Capture the cell that displays the provided text and extract its (X, Y) central coordinate. 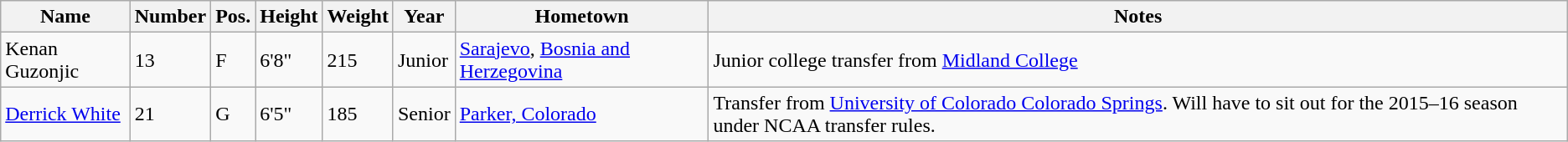
185 (358, 114)
13 (170, 60)
Year (424, 17)
Weight (358, 17)
G (233, 114)
Height (289, 17)
Sarajevo, Bosnia and Herzegovina (581, 60)
Junior (424, 60)
6'5" (289, 114)
6'8" (289, 60)
Hometown (581, 17)
Senior (424, 114)
Derrick White (65, 114)
Number (170, 17)
215 (358, 60)
Name (65, 17)
Pos. (233, 17)
Kenan Guzonjic (65, 60)
21 (170, 114)
Junior college transfer from Midland College (1137, 60)
Parker, Colorado (581, 114)
Transfer from University of Colorado Colorado Springs. Will have to sit out for the 2015–16 season under NCAA transfer rules. (1137, 114)
F (233, 60)
Notes (1137, 17)
